Find where the given text appears and provide that cell's center as (x, y) coordinate. 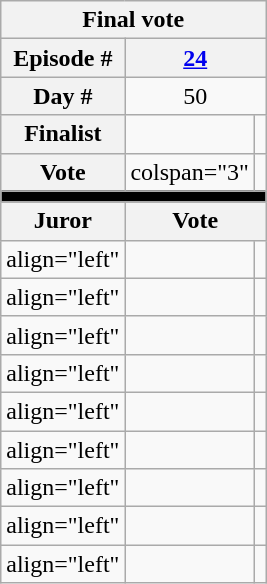
50 (196, 96)
Day # (63, 96)
colspan="3" (190, 172)
Final vote (134, 20)
Episode # (63, 58)
Juror (63, 221)
24 (196, 58)
Finalist (63, 134)
